Identify which cell holds the provided text, then report its [X, Y] central coordinate. 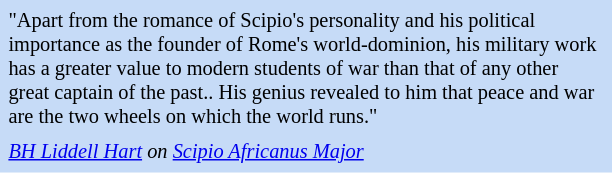
BH Liddell Hart on Scipio Africanus Major [306, 152]
